Locate the cell with the specified text and output its (x, y) center coordinate. 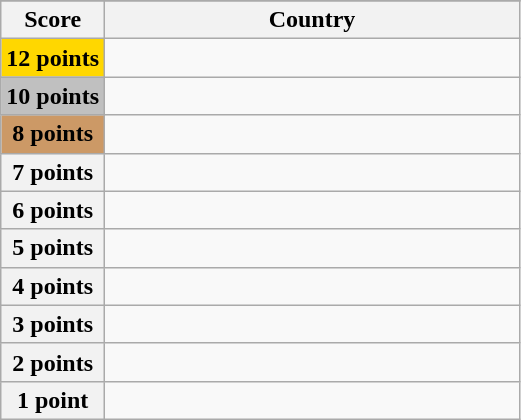
4 points (53, 286)
2 points (53, 362)
12 points (53, 58)
7 points (53, 172)
3 points (53, 324)
1 point (53, 400)
8 points (53, 134)
10 points (53, 96)
5 points (53, 248)
Country (312, 20)
Score (53, 20)
6 points (53, 210)
